For the text-containing cell, return its midpoint in (x, y) coordinate format. 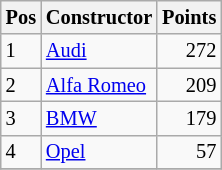
2 (21, 85)
1 (21, 51)
BMW (99, 118)
209 (189, 85)
Points (189, 17)
179 (189, 118)
Pos (21, 17)
57 (189, 152)
Alfa Romeo (99, 85)
Audi (99, 51)
272 (189, 51)
Opel (99, 152)
Constructor (99, 17)
4 (21, 152)
3 (21, 118)
